Pinpoint the cell where the given text exists, returning its (x, y) midpoint coordinate. 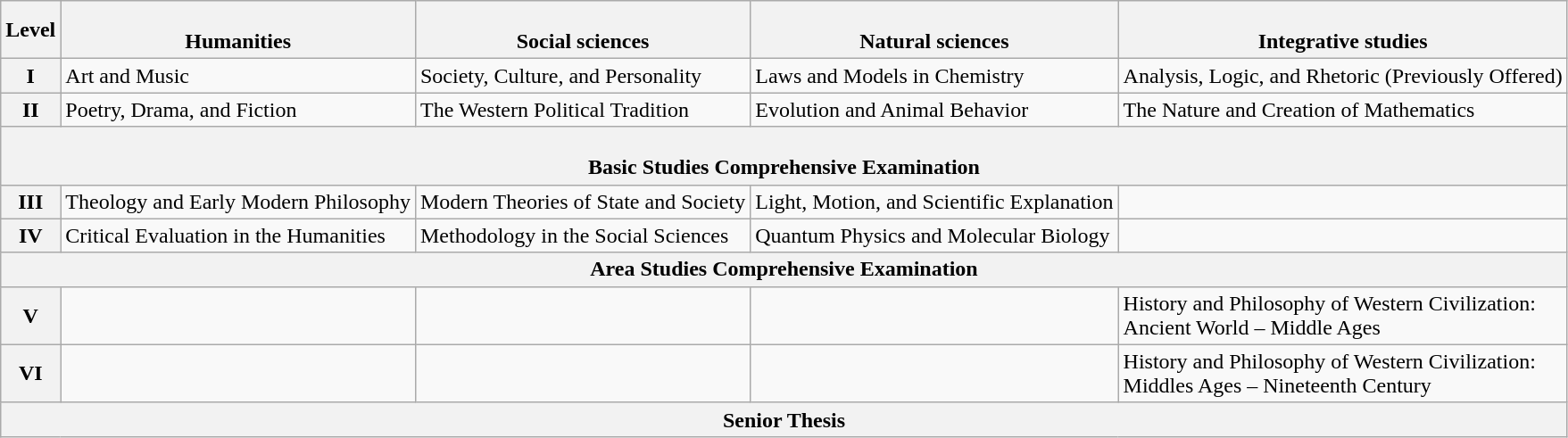
Modern Theories of State and Society (582, 202)
VI (30, 373)
Integrative studies (1342, 30)
Natural sciences (934, 30)
Area Studies Comprehensive Examination (784, 269)
The Nature and Creation of Mathematics (1342, 110)
Society, Culture, and Personality (582, 76)
I (30, 76)
Laws and Models in Chemistry (934, 76)
Senior Thesis (784, 419)
Level (30, 30)
Social sciences (582, 30)
V (30, 316)
Basic Studies Comprehensive Examination (784, 155)
Methodology in the Social Sciences (582, 236)
Theology and Early Modern Philosophy (238, 202)
Evolution and Animal Behavior (934, 110)
The Western Political Tradition (582, 110)
IV (30, 236)
Analysis, Logic, and Rhetoric (Previously Offered) (1342, 76)
History and Philosophy of Western Civilization:Middles Ages – Nineteenth Century (1342, 373)
Humanities (238, 30)
Art and Music (238, 76)
II (30, 110)
Light, Motion, and Scientific Explanation (934, 202)
Critical Evaluation in the Humanities (238, 236)
History and Philosophy of Western Civilization:Ancient World – Middle Ages (1342, 316)
III (30, 202)
Poetry, Drama, and Fiction (238, 110)
Quantum Physics and Molecular Biology (934, 236)
